From the cell containing the given text, extract its center point as [X, Y] coordinate. 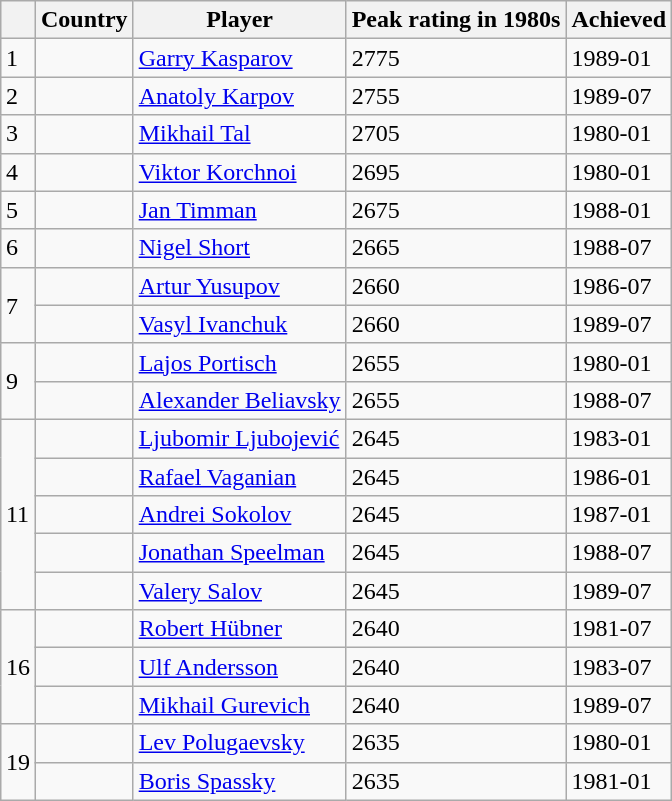
Rafael Vaganian [240, 477]
Vasyl Ivanchuk [240, 324]
5 [18, 210]
Ulf Andersson [240, 667]
Viktor Korchnoi [240, 172]
Valery Salov [240, 591]
3 [18, 134]
1989-01 [619, 58]
1 [18, 58]
1983-01 [619, 438]
Achieved [619, 20]
Peak rating in 1980s [456, 20]
2695 [456, 172]
Anatoly Karpov [240, 96]
Mikhail Gurevich [240, 705]
Jonathan Speelman [240, 553]
9 [18, 381]
Boris Spassky [240, 781]
Artur Yusupov [240, 286]
4 [18, 172]
2775 [456, 58]
1987-01 [619, 515]
Lajos Portisch [240, 362]
11 [18, 514]
1983-07 [619, 667]
6 [18, 248]
Nigel Short [240, 248]
Jan Timman [240, 210]
16 [18, 667]
Mikhail Tal [240, 134]
Andrei Sokolov [240, 515]
2665 [456, 248]
Garry Kasparov [240, 58]
Alexander Beliavsky [240, 400]
7 [18, 305]
2755 [456, 96]
Ljubomir Ljubojević [240, 438]
Robert Hübner [240, 629]
1988-01 [619, 210]
1986-07 [619, 286]
2 [18, 96]
1981-07 [619, 629]
2675 [456, 210]
Player [240, 20]
1986-01 [619, 477]
Country [84, 20]
2705 [456, 134]
19 [18, 762]
1981-01 [619, 781]
Lev Polugaevsky [240, 743]
